Search for the cell housing the specified text and yield its [x, y] center coordinate. 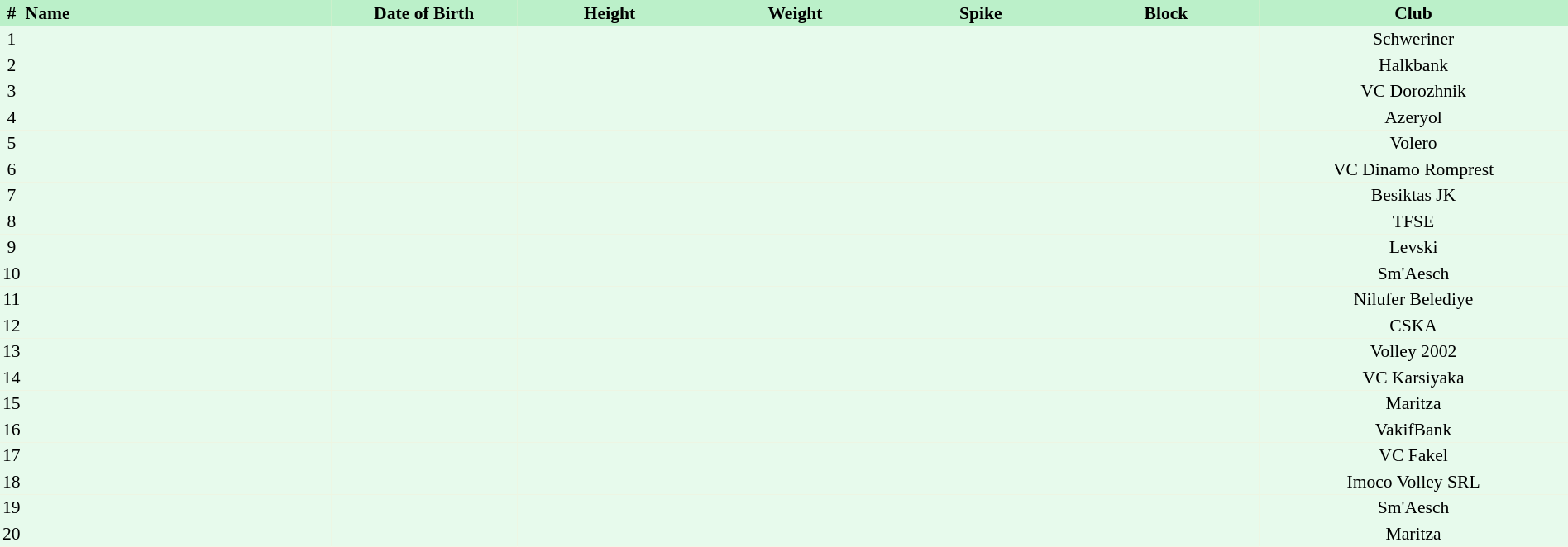
VC Karsiyaka [1413, 378]
# [12, 13]
TFSE [1413, 221]
7 [12, 195]
5 [12, 144]
9 [12, 248]
18 [12, 482]
2 [12, 65]
14 [12, 378]
Date of Birth [424, 13]
16 [12, 430]
Volley 2002 [1413, 352]
VC Dorozhnik [1413, 91]
13 [12, 352]
Imoco Volley SRL [1413, 482]
Weight [795, 13]
Levski [1413, 248]
12 [12, 326]
3 [12, 91]
10 [12, 273]
1 [12, 40]
Schweriner [1413, 40]
Spike [981, 13]
19 [12, 507]
11 [12, 299]
17 [12, 456]
8 [12, 221]
VC Dinamo Romprest [1413, 169]
6 [12, 169]
VC Fakel [1413, 456]
20 [12, 534]
15 [12, 403]
Block [1166, 13]
Volero [1413, 144]
Halkbank [1413, 65]
Height [610, 13]
Club [1413, 13]
4 [12, 117]
CSKA [1413, 326]
Nilufer Belediye [1413, 299]
Name [177, 13]
VakifBank [1413, 430]
Azeryol [1413, 117]
Besiktas JK [1413, 195]
